Determine the [X, Y] coordinate at the center of the cell enclosing the given text.  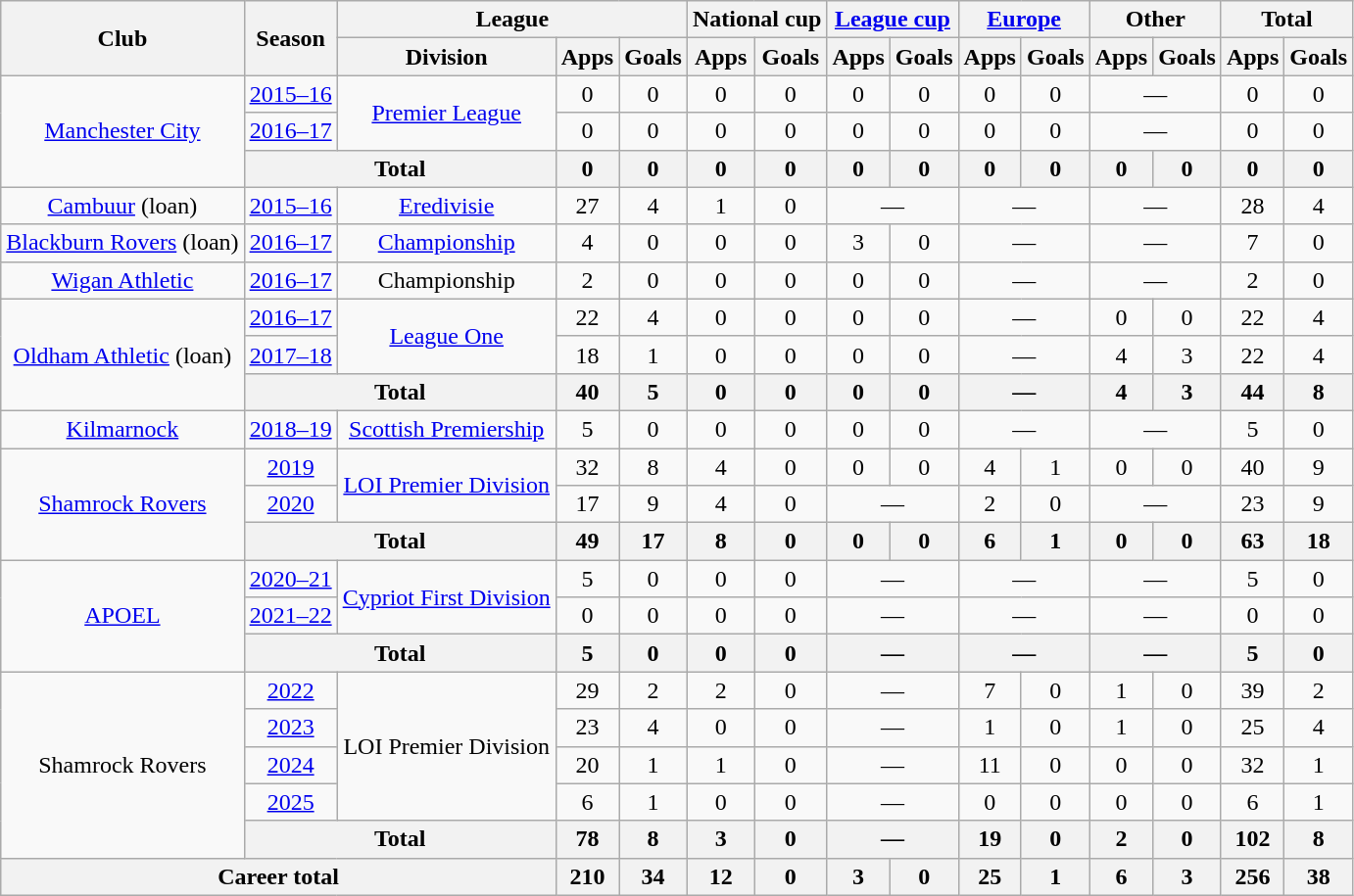
Club [122, 38]
League cup [893, 20]
12 [720, 876]
Career total [278, 876]
Cypriot First Division [447, 597]
Scottish Premiership [447, 429]
Kilmarnock [122, 429]
Division [447, 57]
2019 [290, 467]
Oldham Athletic (loan) [122, 354]
11 [990, 765]
Cambuur (loan) [122, 206]
2024 [290, 765]
Manchester City [122, 131]
44 [1252, 392]
2018–19 [290, 429]
38 [1319, 876]
Europe [1024, 20]
Wigan Athletic [122, 280]
28 [1252, 206]
APOEL [122, 616]
Premier League [447, 113]
2020 [290, 504]
78 [587, 839]
2022 [290, 690]
Blackburn Rovers (loan) [122, 243]
Season [290, 38]
2017–18 [290, 354]
20 [587, 765]
19 [990, 839]
210 [587, 876]
256 [1252, 876]
2023 [290, 728]
National cup [756, 20]
34 [653, 876]
League One [447, 336]
League [511, 20]
Other [1155, 20]
63 [1252, 542]
102 [1252, 839]
49 [587, 542]
2020–21 [290, 579]
Eredivisie [447, 206]
2025 [290, 802]
2021–22 [290, 616]
27 [587, 206]
29 [587, 690]
39 [1252, 690]
